For the text-containing cell, return its midpoint in [x, y] coordinate format. 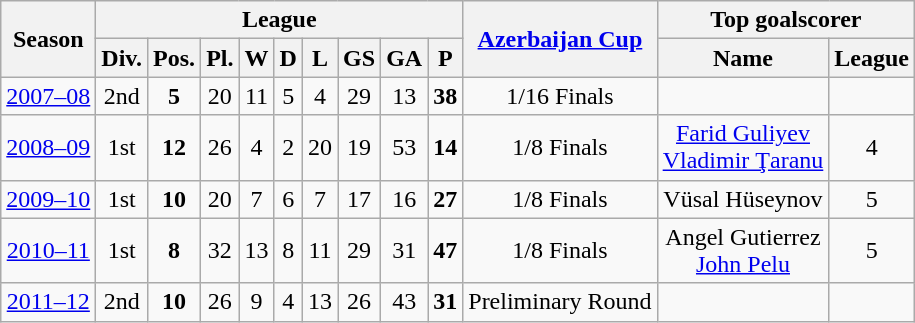
38 [446, 96]
GA [404, 58]
27 [446, 199]
Top goalscorer [786, 20]
32 [220, 250]
12 [174, 148]
16 [404, 199]
2007–08 [48, 96]
Farid Guliyev Vladimir Ţaranu [743, 148]
2010–11 [48, 250]
L [320, 58]
GS [360, 58]
43 [404, 302]
53 [404, 148]
6 [288, 199]
14 [446, 148]
Angel Gutierrez John Pelu [743, 250]
W [256, 58]
Azerbaijan Cup [560, 39]
Preliminary Round [560, 302]
19 [360, 148]
2 [288, 148]
Pl. [220, 58]
P [446, 58]
Pos. [174, 58]
9 [256, 302]
2009–10 [48, 199]
Name [743, 58]
1/16 Finals [560, 96]
Season [48, 39]
2011–12 [48, 302]
17 [360, 199]
2008–09 [48, 148]
Vüsal Hüseynov [743, 199]
47 [446, 250]
Div. [122, 58]
D [288, 58]
